Output the [x, y] coordinate of the center of the cell containing the given text.  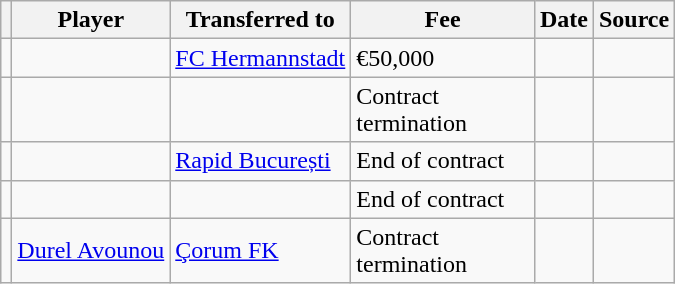
Player [91, 20]
Rapid București [260, 161]
Fee [443, 20]
€50,000 [443, 58]
Durel Avounou [91, 250]
FC Hermannstadt [260, 58]
Çorum FK [260, 250]
Transferred to [260, 20]
Source [634, 20]
Date [564, 20]
